Scan for the cell matching the given text and deliver its [x, y] coordinate at center. 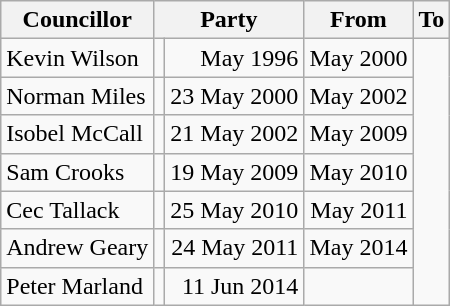
May 2011 [358, 210]
25 May 2010 [234, 210]
To [432, 20]
May 2009 [358, 134]
Norman Miles [78, 96]
May 1996 [234, 58]
From [358, 20]
May 2014 [358, 248]
May 2002 [358, 96]
Isobel McCall [78, 134]
Party [229, 20]
Cec Tallack [78, 210]
Sam Crooks [78, 172]
Andrew Geary [78, 248]
24 May 2011 [234, 248]
Councillor [78, 20]
Kevin Wilson [78, 58]
May 2000 [358, 58]
11 Jun 2014 [234, 286]
21 May 2002 [234, 134]
Peter Marland [78, 286]
19 May 2009 [234, 172]
23 May 2000 [234, 96]
May 2010 [358, 172]
